Find where the given text appears and provide that cell's center as [x, y] coordinate. 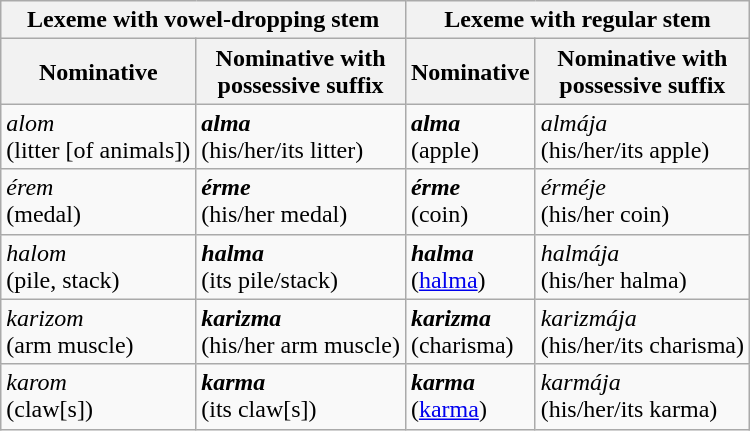
alom(litter [of animals]) [98, 136]
karmája(his/her/its karma) [642, 396]
érme(his/her medal) [301, 202]
karma(karma) [470, 396]
halmája(his/her halma) [642, 266]
érem(medal) [98, 202]
érméje(his/her coin) [642, 202]
Lexeme with vowel-dropping stem [204, 20]
halom(pile, stack) [98, 266]
halma(its pile/stack) [301, 266]
halma(halma) [470, 266]
karizom(arm muscle) [98, 332]
Lexeme with regular stem [577, 20]
karom(claw[s]) [98, 396]
almája(his/her/its apple) [642, 136]
karizmája(his/her/its charisma) [642, 332]
alma(apple) [470, 136]
alma(his/her/its litter) [301, 136]
karma(its claw[s]) [301, 396]
karizma(his/her arm muscle) [301, 332]
karizma(charisma) [470, 332]
érme(coin) [470, 202]
